Output the [X, Y] coordinate of the center of the cell containing the given text.  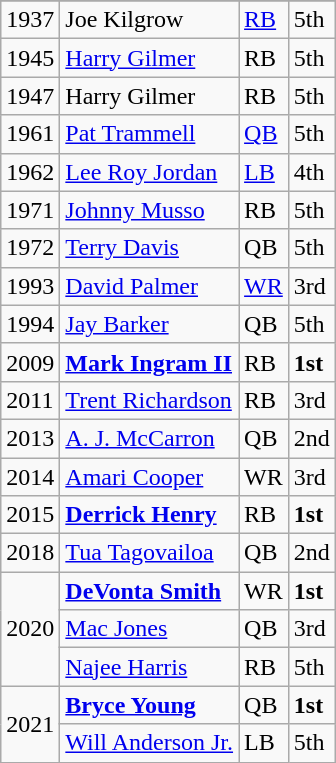
Derrick Henry [150, 515]
Najee Harris [150, 667]
Jay Barker [150, 324]
2011 [30, 400]
2018 [30, 553]
1937 [30, 20]
Pat Trammell [150, 134]
2009 [30, 362]
Johnny Musso [150, 210]
1994 [30, 324]
2013 [30, 438]
Will Anderson Jr. [150, 743]
Trent Richardson [150, 400]
Bryce Young [150, 705]
1972 [30, 248]
2015 [30, 515]
1971 [30, 210]
A. J. McCarron [150, 438]
4th [312, 172]
1947 [30, 96]
1993 [30, 286]
Amari Cooper [150, 477]
2020 [30, 629]
DeVonta Smith [150, 591]
1962 [30, 172]
Terry Davis [150, 248]
2014 [30, 477]
1945 [30, 58]
Lee Roy Jordan [150, 172]
Joe Kilgrow [150, 20]
2021 [30, 724]
Tua Tagovailoa [150, 553]
Mark Ingram II [150, 362]
1961 [30, 134]
Mac Jones [150, 629]
David Palmer [150, 286]
